Provide the [x, y] coordinate of the cell's center where the given text is located.  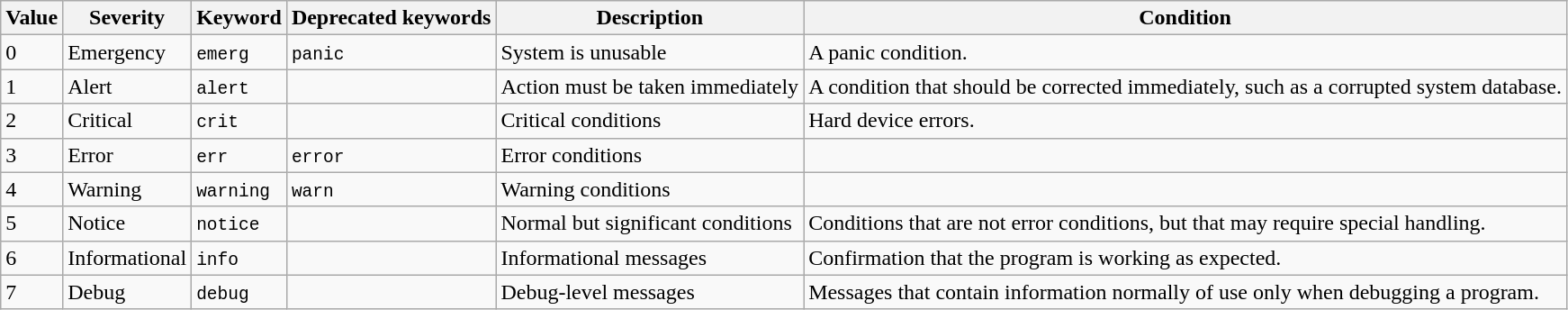
3 [32, 155]
4 [32, 189]
Warning conditions [650, 189]
Error [128, 155]
warning [239, 189]
info [239, 258]
alert [239, 87]
6 [32, 258]
Normal but significant conditions [650, 223]
Condition [1185, 18]
Critical [128, 121]
1 [32, 87]
Action must be taken immediately [650, 87]
Value [32, 18]
error [391, 155]
Notice [128, 223]
Informational [128, 258]
Deprecated keywords [391, 18]
crit [239, 121]
2 [32, 121]
Confirmation that the program is working as expected. [1185, 258]
System is unusable [650, 52]
emerg [239, 52]
5 [32, 223]
notice [239, 223]
Emergency [128, 52]
Debug [128, 292]
Severity [128, 18]
Alert [128, 87]
0 [32, 52]
Warning [128, 189]
A condition that should be corrected immediately, such as a corrupted system database. [1185, 87]
Error conditions [650, 155]
Description [650, 18]
debug [239, 292]
A panic condition. [1185, 52]
Messages that contain information normally of use only when debugging a program. [1185, 292]
Keyword [239, 18]
Critical conditions [650, 121]
err [239, 155]
Informational messages [650, 258]
Conditions that are not error conditions, but that may require special handling. [1185, 223]
7 [32, 292]
Debug-level messages [650, 292]
panic [391, 52]
warn [391, 189]
Hard device errors. [1185, 121]
